Return the (x, y) coordinate for the center point of the cell that contains the specified text.  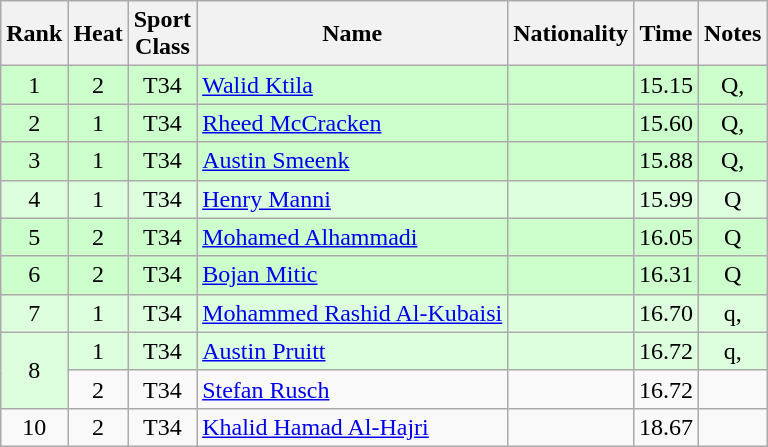
Mohammed Rashid Al-Kubaisi (352, 313)
Walid Ktila (352, 85)
3 (34, 161)
16.05 (666, 237)
Heat (98, 34)
Khalid Hamad Al-Hajri (352, 427)
Mohamed Alhammadi (352, 237)
15.15 (666, 85)
Austin Smeenk (352, 161)
5 (34, 237)
Time (666, 34)
Notes (732, 34)
18.67 (666, 427)
16.31 (666, 275)
16.70 (666, 313)
15.60 (666, 123)
6 (34, 275)
10 (34, 427)
Rheed McCracken (352, 123)
SportClass (162, 34)
Name (352, 34)
Austin Pruitt (352, 351)
15.88 (666, 161)
Henry Manni (352, 199)
Bojan Mitic (352, 275)
Stefan Rusch (352, 389)
8 (34, 370)
7 (34, 313)
4 (34, 199)
Nationality (571, 34)
15.99 (666, 199)
Rank (34, 34)
